Return the [x, y] coordinate for the center point of the cell that contains the specified text.  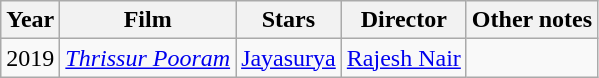
Thrissur Pooram [148, 58]
Director [404, 20]
Other notes [532, 20]
Stars [289, 20]
Rajesh Nair [404, 58]
2019 [30, 58]
Jayasurya [289, 58]
Year [30, 20]
Film [148, 20]
